Capture the cell that displays the provided text and extract its (x, y) central coordinate. 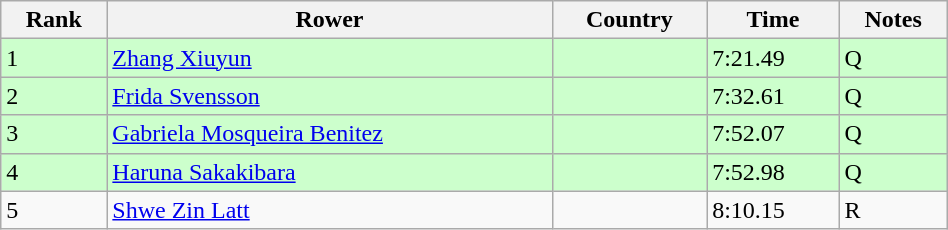
Shwe Zin Latt (330, 210)
7:52.07 (773, 134)
Zhang Xiuyun (330, 58)
4 (54, 172)
2 (54, 96)
Country (630, 20)
Gabriela Mosqueira Benitez (330, 134)
3 (54, 134)
7:32.61 (773, 96)
1 (54, 58)
7:21.49 (773, 58)
Frida Svensson (330, 96)
Rower (330, 20)
7:52.98 (773, 172)
Rank (54, 20)
Time (773, 20)
Haruna Sakakibara (330, 172)
8:10.15 (773, 210)
Notes (893, 20)
R (893, 210)
5 (54, 210)
